Return the (X, Y) coordinate for the center point of the cell that contains the specified text.  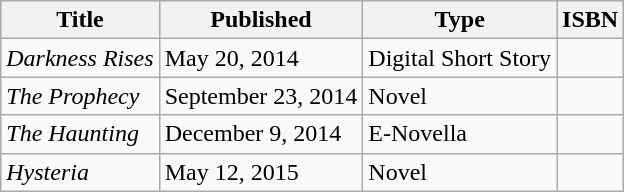
Type (460, 20)
ISBN (590, 20)
The Prophecy (80, 96)
December 9, 2014 (261, 134)
Title (80, 20)
Hysteria (80, 172)
The Haunting (80, 134)
E-Novella (460, 134)
May 12, 2015 (261, 172)
September 23, 2014 (261, 96)
Published (261, 20)
Digital Short Story (460, 58)
Darkness Rises (80, 58)
May 20, 2014 (261, 58)
